Scan for the cell matching the given text and deliver its (X, Y) coordinate at center. 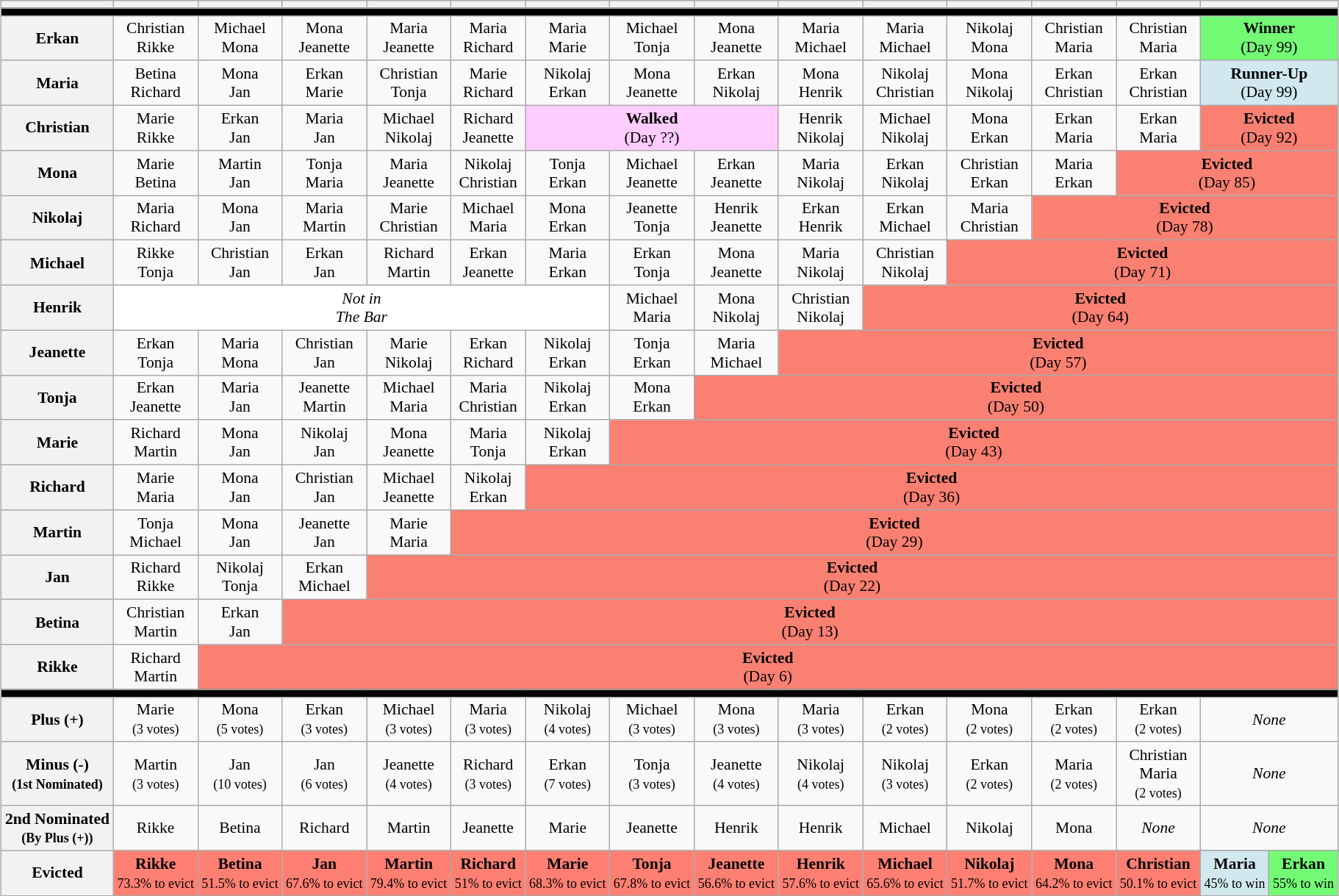
HenrikJeanette (736, 218)
Erkan55% to win (1304, 873)
NikolajTonja (240, 578)
RichardRikke (156, 578)
Mona(2 votes) (989, 719)
MarieBetina (156, 173)
Nikolaj(3 votes) (905, 775)
Nikolaj51.7% to evict (989, 873)
TonjaMichael (156, 532)
Minus (-)(1st Nominated) (57, 775)
MarieRichard (488, 84)
Maria(2 votes) (1074, 775)
Maria (57, 84)
MonaHenrik (820, 84)
JeanetteMartin (325, 397)
Erkan (57, 38)
ChristianMaria(2 votes) (1158, 775)
ChristianErkan (989, 173)
Richard51% to evict (488, 873)
Evicted (Day 36) (932, 488)
Christian50.1% to evict (1158, 873)
Evicted (Day 78) (1185, 218)
MichaelTonja (653, 38)
Evicted (Day 22) (852, 578)
MariaMartin (325, 218)
Tonja (57, 397)
Martin(3 votes) (156, 775)
Jan(10 votes) (240, 775)
MartinJan (240, 173)
MarieChristian (409, 218)
Erkan(7 votes) (567, 775)
MariaMona (240, 353)
MichaelMona (240, 38)
Evicted (Day 43) (974, 442)
MariaTonja (488, 442)
ChristianTonja (409, 84)
Winner (Day 99) (1268, 38)
BetinaRichard (156, 84)
JeanetteJan (325, 532)
Evicted (Day 57) (1058, 353)
MarieNikolaj (409, 353)
Christian (57, 128)
Jan67.6% to evict (325, 873)
Not inThe Bar (362, 307)
MarieRikke (156, 128)
Evicted (Day 50) (1016, 397)
Tonja(3 votes) (653, 775)
ChristianRikke (156, 38)
Evicted (57, 873)
Marie68.3% to evict (567, 873)
Evicted (Day 64) (1100, 307)
NikolajJan (325, 442)
Marie(3 votes) (156, 719)
TonjaMaria (325, 173)
ErkanMarie (325, 84)
Tonja67.8% to evict (653, 873)
Plus (+) (57, 719)
Rikke73.3% to evict (156, 873)
Evicted (Day 6) (767, 667)
Walked (Day ??) (652, 128)
Evicted (Day 85) (1227, 173)
Mona(3 votes) (736, 719)
ErkanHenrik (820, 218)
Richard(3 votes) (488, 775)
Jan(6 votes) (325, 775)
ChristianMartin (156, 622)
Runner-Up (Day 99) (1268, 84)
Henrik57.6% to evict (820, 873)
MariaMarie (567, 38)
RichardJeanette (488, 128)
Erkan(3 votes) (325, 719)
Betina51.5% to evict (240, 873)
Evicted (Day 92) (1268, 128)
HenrikNikolaj (820, 128)
Mona(5 votes) (240, 719)
ErkanRichard (488, 353)
JeanetteTonja (653, 218)
Michael65.6% to evict (905, 873)
Jan (57, 578)
Evicted (Day 29) (895, 532)
Jeanette56.6% to evict (736, 873)
NikolajMona (989, 38)
RikkeTonja (156, 263)
Evicted (Day 13) (810, 622)
Mona64.2% to evict (1074, 873)
2nd Nominated(By Plus (+)) (57, 828)
Evicted (Day 71) (1142, 263)
Martin79.4% to evict (409, 873)
Maria45% to win (1235, 873)
